Return the (x, y) coordinate for the center point of the cell that contains the specified text.  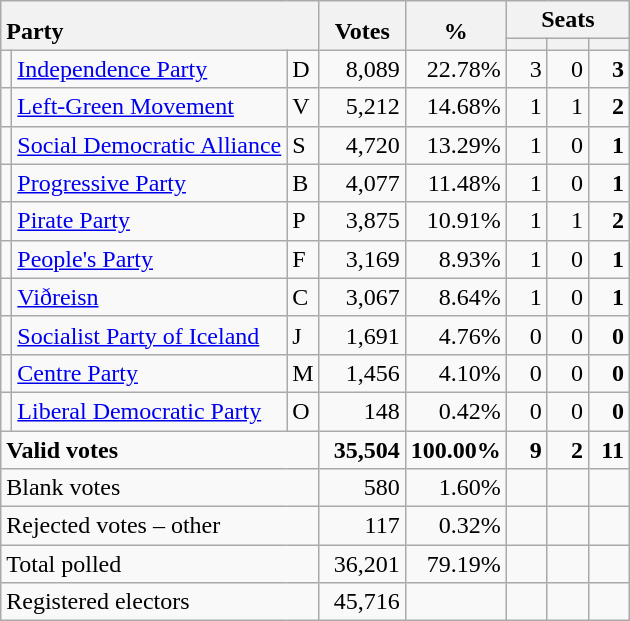
8,089 (362, 69)
0.42% (456, 411)
Registered electors (160, 602)
3,169 (362, 259)
5,212 (362, 107)
Blank votes (160, 488)
V (303, 107)
Party (160, 26)
Viðreisn (150, 297)
45,716 (362, 602)
4.76% (456, 335)
Valid votes (160, 449)
F (303, 259)
9 (526, 449)
Left-Green Movement (150, 107)
11.48% (456, 183)
O (303, 411)
Seats (568, 20)
J (303, 335)
1,456 (362, 373)
Independence Party (150, 69)
Liberal Democratic Party (150, 411)
13.29% (456, 145)
Total polled (160, 564)
0.32% (456, 526)
117 (362, 526)
Social Democratic Alliance (150, 145)
11 (608, 449)
M (303, 373)
35,504 (362, 449)
4,720 (362, 145)
P (303, 221)
8.93% (456, 259)
22.78% (456, 69)
14.68% (456, 107)
148 (362, 411)
People's Party (150, 259)
Centre Party (150, 373)
D (303, 69)
% (456, 26)
Votes (362, 26)
79.19% (456, 564)
4,077 (362, 183)
4.10% (456, 373)
36,201 (362, 564)
8.64% (456, 297)
Pirate Party (150, 221)
10.91% (456, 221)
1.60% (456, 488)
1,691 (362, 335)
Progressive Party (150, 183)
100.00% (456, 449)
B (303, 183)
Socialist Party of Iceland (150, 335)
3,875 (362, 221)
3,067 (362, 297)
S (303, 145)
Rejected votes – other (160, 526)
580 (362, 488)
C (303, 297)
